From the cell containing the given text, extract its center point as [x, y] coordinate. 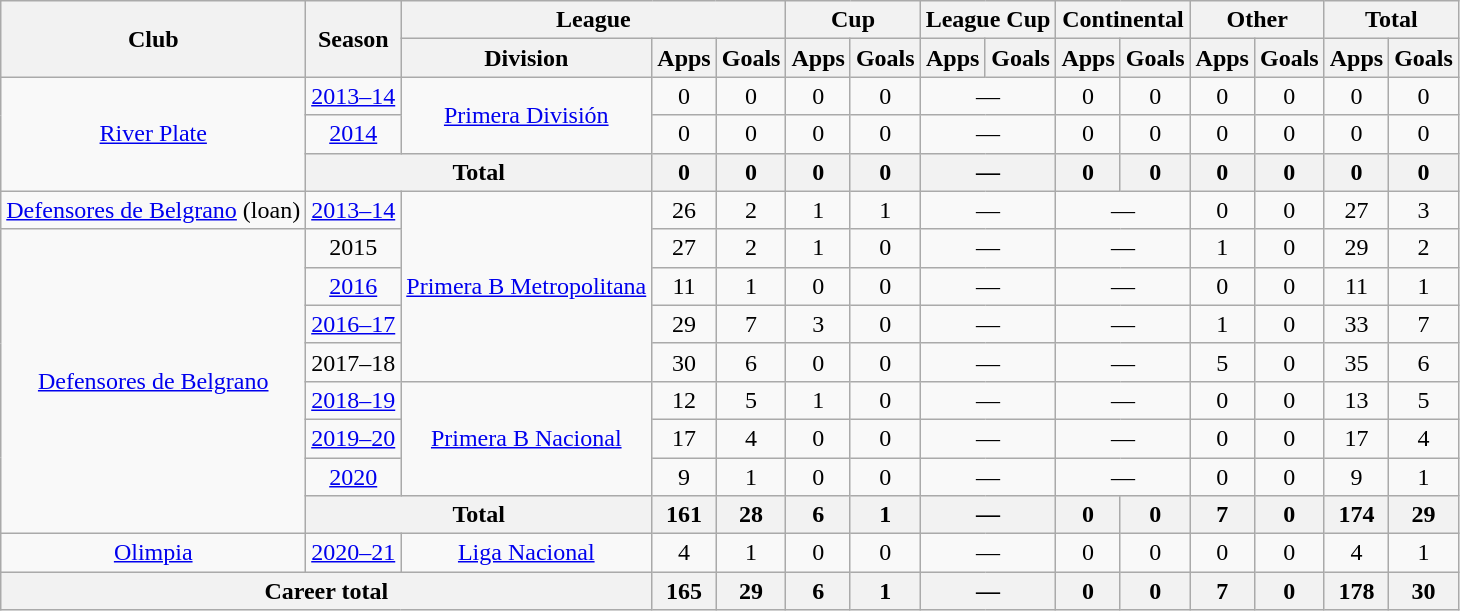
League Cup [988, 20]
Club [154, 39]
Defensores de Belgrano [154, 381]
Career total [326, 591]
Other [1257, 20]
2016 [354, 286]
2018–19 [354, 400]
2014 [354, 134]
161 [684, 515]
12 [684, 400]
26 [684, 210]
Primera B Metropolitana [526, 286]
Division [526, 58]
165 [684, 591]
Season [354, 39]
178 [1356, 591]
Continental [1123, 20]
2019–20 [354, 438]
League [594, 20]
Primera División [526, 115]
2020–21 [354, 553]
2020 [354, 477]
174 [1356, 515]
13 [1356, 400]
35 [1356, 362]
River Plate [154, 134]
2015 [354, 248]
Cup [853, 20]
28 [751, 515]
2016–17 [354, 324]
Primera B Nacional [526, 438]
Liga Nacional [526, 553]
2017–18 [354, 362]
Defensores de Belgrano (loan) [154, 210]
33 [1356, 324]
Olimpia [154, 553]
